Extract the (x, y) coordinate from the center of the cell holding the provided text.  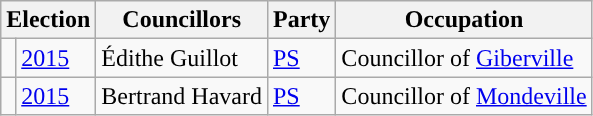
Party (301, 20)
Édithe Guillot (182, 58)
Election (48, 20)
Councillor of Giberville (464, 58)
Councillor of Mondeville (464, 96)
Bertrand Havard (182, 96)
Occupation (464, 20)
Councillors (182, 20)
